From the cell containing the given text, extract its center point as [x, y] coordinate. 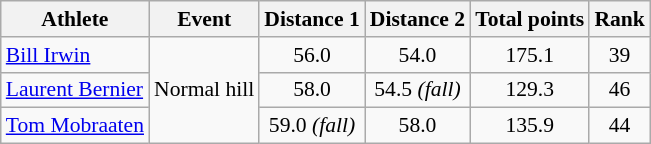
54.5 (fall) [418, 90]
129.3 [530, 90]
Rank [620, 19]
59.0 (fall) [312, 126]
Bill Irwin [75, 55]
Event [204, 19]
56.0 [312, 55]
Total points [530, 19]
44 [620, 126]
Athlete [75, 19]
Tom Mobraaten [75, 126]
175.1 [530, 55]
54.0 [418, 55]
Distance 1 [312, 19]
Normal hill [204, 90]
Laurent Bernier [75, 90]
Distance 2 [418, 19]
46 [620, 90]
135.9 [530, 126]
39 [620, 55]
